Return the [X, Y] coordinate for the center point of the cell that contains the specified text.  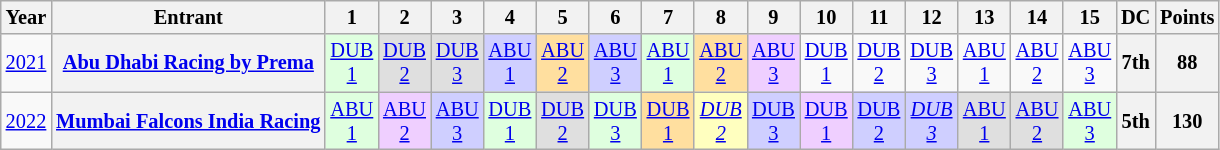
Entrant [188, 17]
9 [774, 17]
6 [616, 17]
13 [984, 17]
7 [668, 17]
5th [1136, 121]
10 [826, 17]
8 [720, 17]
15 [1090, 17]
4 [510, 17]
Points [1187, 17]
Abu Dhabi Racing by Prema [188, 63]
2021 [26, 63]
3 [458, 17]
88 [1187, 63]
Year [26, 17]
7th [1136, 63]
14 [1038, 17]
DC [1136, 17]
11 [880, 17]
5 [562, 17]
12 [932, 17]
130 [1187, 121]
2 [404, 17]
Mumbai Falcons India Racing [188, 121]
1 [352, 17]
2022 [26, 121]
